For the text-containing cell, return its midpoint in [X, Y] coordinate format. 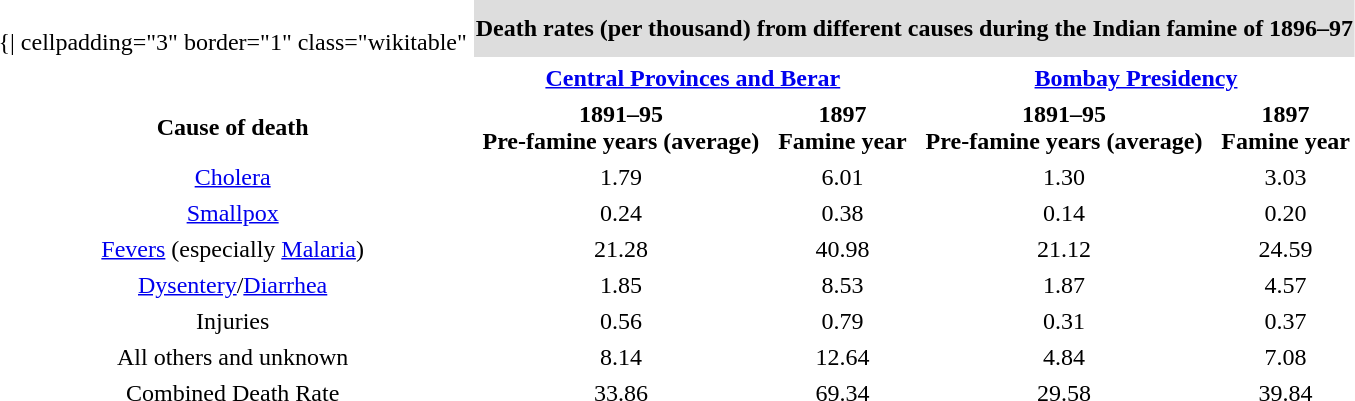
6.01 [842, 177]
0.14 [1064, 213]
21.28 [620, 249]
21.12 [1064, 249]
40.98 [842, 249]
4.57 [1286, 285]
0.31 [1064, 321]
4.84 [1064, 357]
0.56 [620, 321]
24.59 [1286, 249]
12.64 [842, 357]
0.20 [1286, 213]
8.14 [620, 357]
1.79 [620, 177]
1.30 [1064, 177]
3.03 [1286, 177]
0.37 [1286, 321]
Bombay Presidency [1136, 78]
Central Provinces and Berar [692, 78]
0.38 [842, 213]
8.53 [842, 285]
7.08 [1286, 357]
Death rates (per thousand) from different causes during the Indian famine of 1896–97 [914, 28]
0.79 [842, 321]
1.85 [620, 285]
0.24 [620, 213]
1.87 [1064, 285]
